Determine the [x, y] coordinate at the center of the cell enclosing the given text.  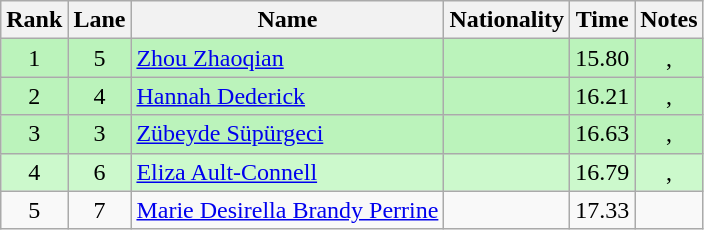
Marie Desirella Brandy Perrine [288, 210]
Zhou Zhaoqian [288, 58]
Rank [34, 20]
Nationality [507, 20]
Hannah Dederick [288, 96]
Notes [669, 20]
Zübeyde Süpürgeci [288, 134]
Lane [100, 20]
16.63 [602, 134]
Time [602, 20]
16.21 [602, 96]
7 [100, 210]
Eliza Ault-Connell [288, 172]
1 [34, 58]
Name [288, 20]
16.79 [602, 172]
17.33 [602, 210]
2 [34, 96]
15.80 [602, 58]
6 [100, 172]
